Search for the cell housing the specified text and yield its (x, y) center coordinate. 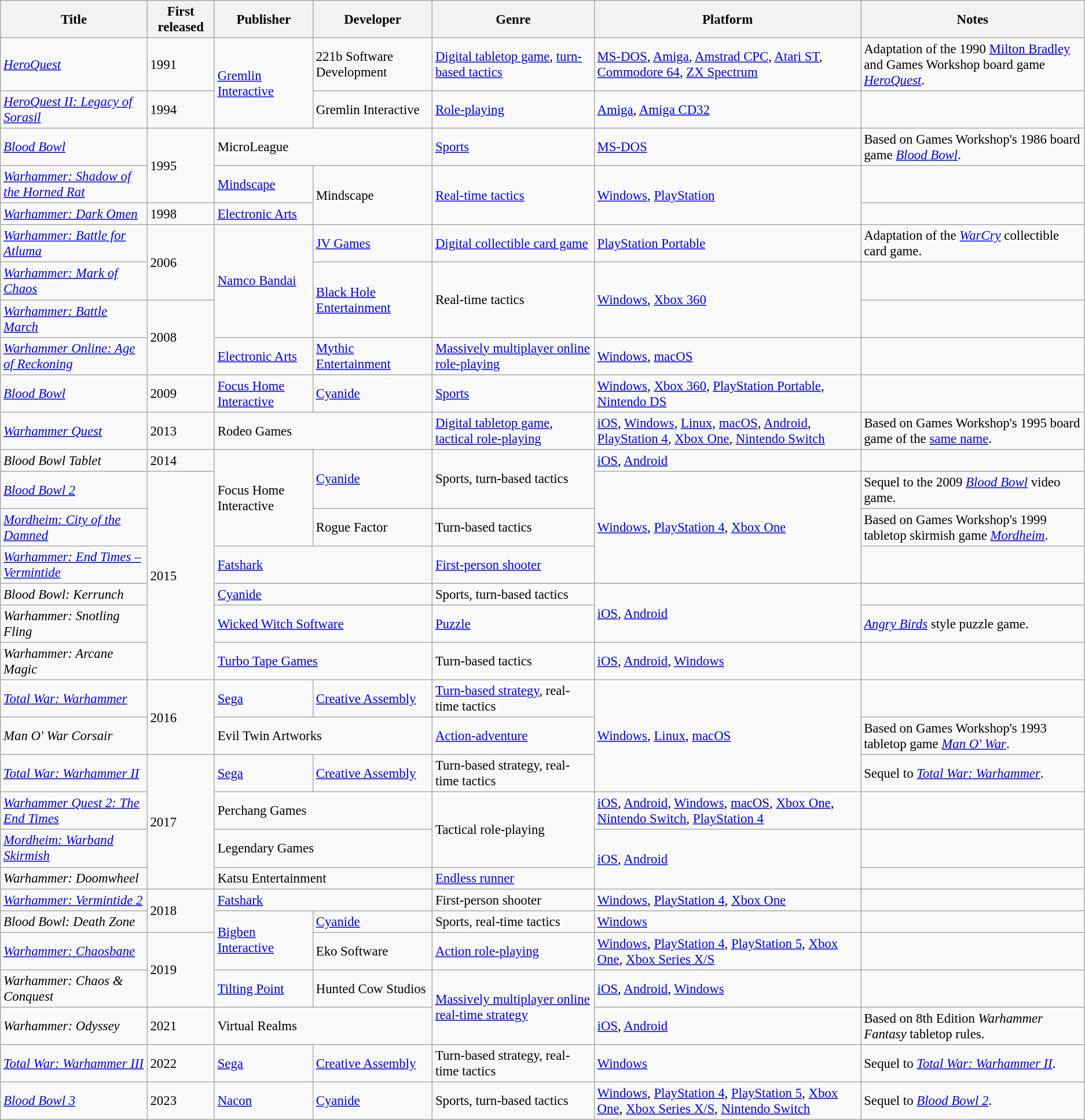
Action role-playing (514, 951)
2017 (181, 821)
Total War: Warhammer III (74, 1063)
Adaptation of the 1990 Milton Bradley and Games Workshop board game HeroQuest. (973, 65)
1991 (181, 65)
Evil Twin Artworks (323, 737)
Katsu Entertainment (323, 878)
Warhammer: Shadow of the Horned Rat (74, 184)
MicroLeague (323, 147)
Windows, Linux, macOS (727, 736)
Platform (727, 20)
2006 (181, 262)
Rodeo Games (323, 431)
Mordheim: City of the Damned (74, 527)
Turbo Tape Games (323, 661)
Total War: Warhammer (74, 698)
Massively multiplayer online role-playing (514, 356)
Bigben Interactive (263, 940)
Warhammer: Chaosbane (74, 951)
2018 (181, 910)
1998 (181, 214)
Warhammer: Battle March (74, 319)
Blood Bowl 3 (74, 1100)
Warhammer: Battle for Atluma (74, 243)
Wicked Witch Software (323, 624)
2008 (181, 337)
Windows, PlayStation 4, PlayStation 5, Xbox One, Xbox Series X/S, Nintendo Switch (727, 1100)
Genre (514, 20)
Role-playing (514, 110)
Man O' War Corsair (74, 737)
Endless runner (514, 878)
2019 (181, 969)
2009 (181, 394)
Warhammer: End Times – Vermintide (74, 565)
Digital tabletop game, tactical role-playing (514, 431)
Warhammer Online: Age of Reckoning (74, 356)
Tilting Point (263, 989)
Warhammer: Chaos & Conquest (74, 989)
Perchang Games (323, 811)
Developer (372, 20)
Notes (973, 20)
Mordheim: Warband Skirmish (74, 849)
Warhammer: Snotling Fling (74, 624)
JV Games (372, 243)
Warhammer: Mark of Chaos (74, 281)
Sequel to Total War: Warhammer II. (973, 1063)
iOS, Windows, Linux, macOS, Android, PlayStation 4, Xbox One, Nintendo Switch (727, 431)
Sports, real-time tactics (514, 921)
Hunted Cow Studios (372, 989)
Warhammer: Vermintide 2 (74, 900)
Based on Games Workshop's 1986 board game Blood Bowl. (973, 147)
First released (181, 20)
Eko Software (372, 951)
Based on Games Workshop's 1995 board game of the same name. (973, 431)
2014 (181, 460)
1995 (181, 166)
Virtual Realms (323, 1026)
Based on Games Workshop's 1999 tabletop skirmish game Mordheim. (973, 527)
2015 (181, 576)
Based on 8th Edition Warhammer Fantasy tabletop rules. (973, 1026)
Digital tabletop game, turn-based tactics (514, 65)
Namco Bandai (263, 281)
Tactical role-playing (514, 829)
Sequel to the 2009 Blood Bowl video game. (973, 490)
Legendary Games (323, 849)
Windows, Xbox 360, PlayStation Portable, Nintendo DS (727, 394)
Warhammer: Arcane Magic (74, 661)
Nacon (263, 1100)
MS-DOS, Amiga, Amstrad CPC, Atari ST, Commodore 64, ZX Spectrum (727, 65)
Blood Bowl 2 (74, 490)
Windows, Xbox 360 (727, 300)
Warhammer: Doomwheel (74, 878)
Puzzle (514, 624)
Windows, macOS (727, 356)
Blood Bowl Tablet (74, 460)
Total War: Warhammer II (74, 774)
Adaptation of the WarCry collectible card game. (973, 243)
Based on Games Workshop's 1993 tabletop game Man O' War. (973, 737)
Warhammer: Dark Omen (74, 214)
Rogue Factor (372, 527)
Amiga, Amiga CD32 (727, 110)
Action-adventure (514, 737)
221b Software Development (372, 65)
Sequel to Total War: Warhammer. (973, 774)
Black Hole Entertainment (372, 300)
2021 (181, 1026)
Angry Birds style puzzle game. (973, 624)
MS-DOS (727, 147)
Warhammer: Odyssey (74, 1026)
1994 (181, 110)
Digital collectible card game (514, 243)
Publisher (263, 20)
HeroQuest II: Legacy of Sorasil (74, 110)
2023 (181, 1100)
Windows, PlayStation (727, 195)
2016 (181, 717)
Windows, PlayStation 4, PlayStation 5, Xbox One, Xbox Series X/S (727, 951)
PlayStation Portable (727, 243)
Massively multiplayer online real-time strategy (514, 1008)
Blood Bowl: Death Zone (74, 921)
Warhammer Quest 2: The End Times (74, 811)
2022 (181, 1063)
HeroQuest (74, 65)
Sequel to Blood Bowl 2. (973, 1100)
Mythic Entertainment (372, 356)
2013 (181, 431)
iOS, Android, Windows, macOS, Xbox One, Nintendo Switch, PlayStation 4 (727, 811)
Blood Bowl: Kerrunch (74, 594)
Title (74, 20)
Warhammer Quest (74, 431)
